Locate the cell with the specified text and output its [X, Y] center coordinate. 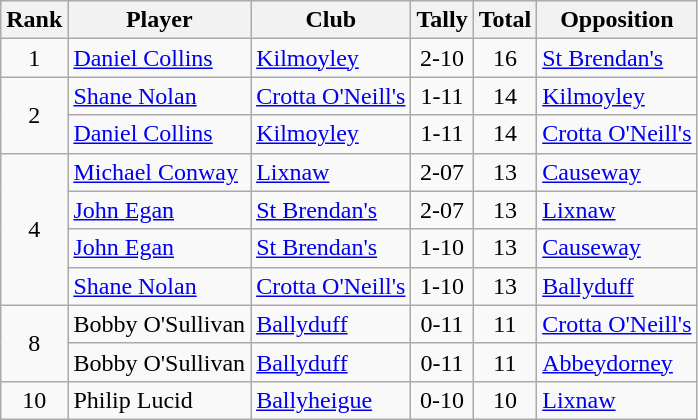
8 [34, 343]
Club [331, 20]
Player [160, 20]
16 [505, 58]
Philip Lucid [160, 400]
Abbeydorney [617, 362]
Total [505, 20]
4 [34, 229]
2-10 [442, 58]
2 [34, 115]
Michael Conway [160, 172]
Rank [34, 20]
0-10 [442, 400]
Ballyheigue [331, 400]
Tally [442, 20]
Opposition [617, 20]
1 [34, 58]
